For the text-containing cell, return its midpoint in (X, Y) coordinate format. 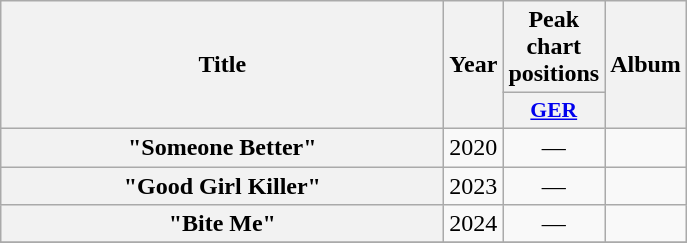
Year (474, 65)
GER (554, 111)
"Bite Me" (222, 224)
"Someone Better" (222, 147)
2020 (474, 147)
2023 (474, 185)
Peak chart positions (554, 47)
"Good Girl Killer" (222, 185)
Album (646, 65)
Title (222, 65)
2024 (474, 224)
